Detect which cell encompasses the target text, then output its (X, Y) center coordinate. 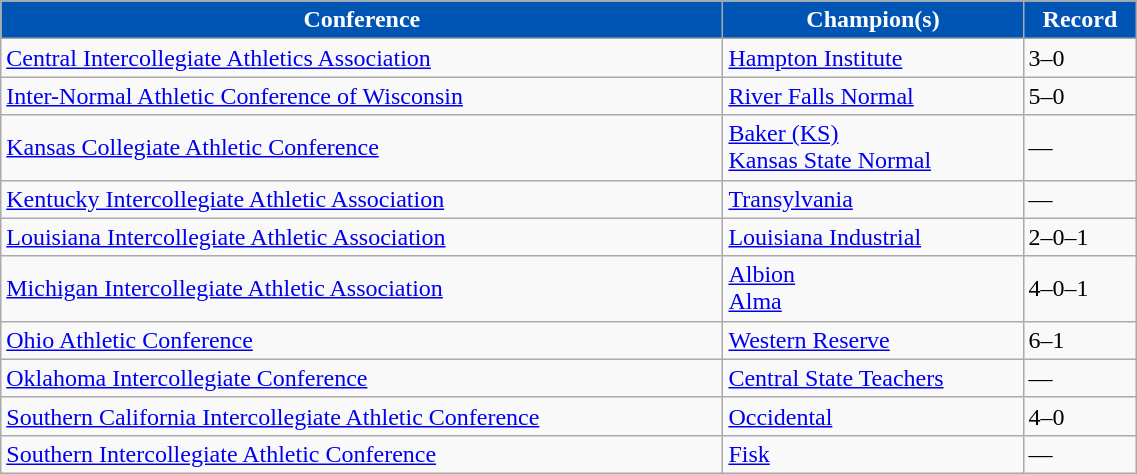
Occidental (873, 416)
2–0–1 (1080, 237)
6–1 (1080, 340)
Oklahoma Intercollegiate Conference (362, 378)
Ohio Athletic Conference (362, 340)
4–0–1 (1080, 288)
Fisk (873, 454)
Inter-Normal Athletic Conference of Wisconsin (362, 96)
Kentucky Intercollegiate Athletic Association (362, 199)
Southern Intercollegiate Athletic Conference (362, 454)
River Falls Normal (873, 96)
Southern California Intercollegiate Athletic Conference (362, 416)
Central State Teachers (873, 378)
Western Reserve (873, 340)
4–0 (1080, 416)
5–0 (1080, 96)
Central Intercollegiate Athletics Association (362, 58)
Louisiana Intercollegiate Athletic Association (362, 237)
Champion(s) (873, 20)
Baker (KS)Kansas State Normal (873, 148)
Record (1080, 20)
Hampton Institute (873, 58)
Michigan Intercollegiate Athletic Association (362, 288)
AlbionAlma (873, 288)
3–0 (1080, 58)
Louisiana Industrial (873, 237)
Conference (362, 20)
Kansas Collegiate Athletic Conference (362, 148)
Transylvania (873, 199)
